Locate the cell with the specified text and output its (X, Y) center coordinate. 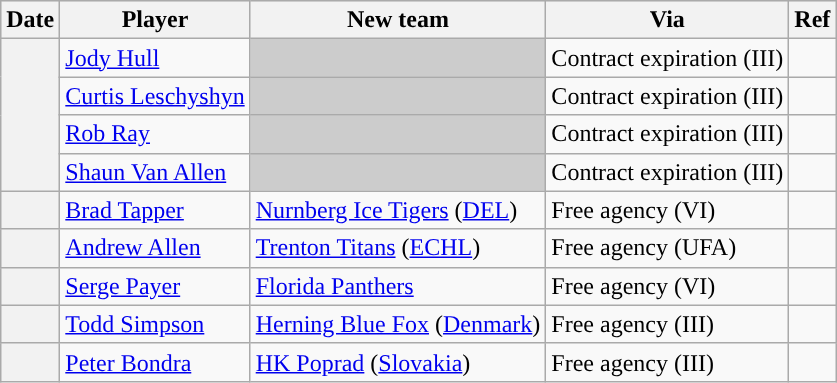
Herning Blue Fox (Denmark) (398, 324)
Florida Panthers (398, 286)
Curtis Leschyshyn (155, 96)
Trenton Titans (ECHL) (398, 248)
Todd Simpson (155, 324)
Jody Hull (155, 58)
Peter Bondra (155, 362)
Andrew Allen (155, 248)
Rob Ray (155, 134)
Serge Payer (155, 286)
Nurnberg Ice Tigers (DEL) (398, 210)
HK Poprad (Slovakia) (398, 362)
Shaun Van Allen (155, 172)
New team (398, 20)
Date (30, 20)
Free agency (UFA) (668, 248)
Ref (812, 20)
Brad Tapper (155, 210)
Player (155, 20)
Via (668, 20)
